Find where the given text appears and provide that cell's center as [x, y] coordinate. 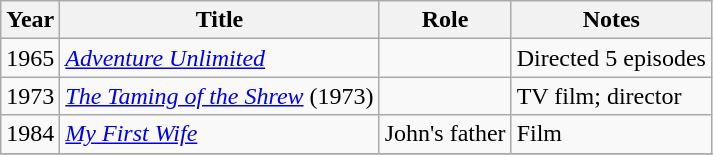
TV film; director [611, 96]
Film [611, 134]
1965 [30, 58]
1973 [30, 96]
The Taming of the Shrew (1973) [220, 96]
John's father [445, 134]
My First Wife [220, 134]
Year [30, 20]
Directed 5 episodes [611, 58]
Role [445, 20]
Notes [611, 20]
1984 [30, 134]
Title [220, 20]
Adventure Unlimited [220, 58]
